Locate the cell with the specified text and output its (X, Y) center coordinate. 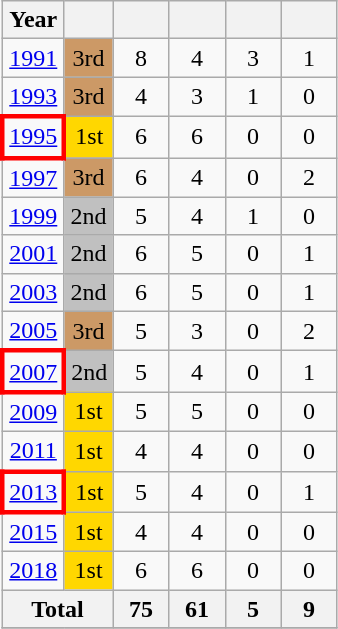
61 (197, 609)
2009 (33, 412)
1997 (33, 178)
1993 (33, 97)
9 (309, 609)
75 (141, 609)
2011 (33, 451)
2005 (33, 331)
2013 (33, 492)
1999 (33, 216)
2018 (33, 571)
2007 (33, 372)
1995 (33, 136)
2001 (33, 254)
1991 (33, 58)
2015 (33, 532)
Year (33, 20)
Total (58, 609)
2003 (33, 292)
8 (141, 58)
